Determine the [x, y] coordinate at the center of the cell enclosing the given text.  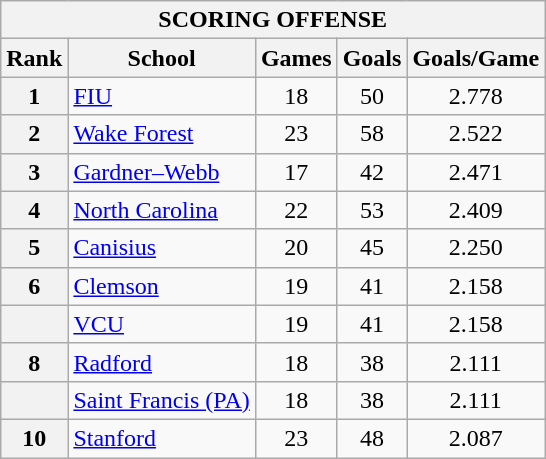
48 [372, 438]
3 [34, 172]
50 [372, 96]
North Carolina [162, 210]
Stanford [162, 438]
42 [372, 172]
58 [372, 134]
45 [372, 248]
SCORING OFFENSE [273, 20]
8 [34, 362]
Clemson [162, 286]
Goals [372, 58]
VCU [162, 324]
FIU [162, 96]
Saint Francis (PA) [162, 400]
Games [296, 58]
2.409 [476, 210]
2.778 [476, 96]
5 [34, 248]
2.250 [476, 248]
10 [34, 438]
Canisius [162, 248]
School [162, 58]
1 [34, 96]
Goals/Game [476, 58]
Rank [34, 58]
Wake Forest [162, 134]
Gardner–Webb [162, 172]
2.522 [476, 134]
22 [296, 210]
6 [34, 286]
2.087 [476, 438]
2 [34, 134]
17 [296, 172]
2.471 [476, 172]
4 [34, 210]
53 [372, 210]
20 [296, 248]
Radford [162, 362]
